Identify which cell holds the provided text, then report its [x, y] central coordinate. 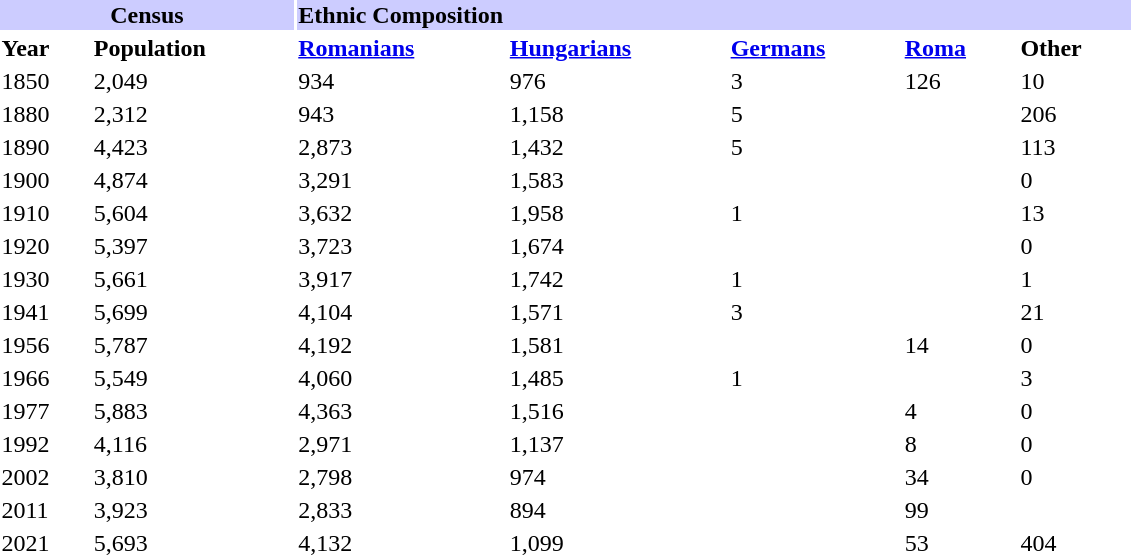
894 [617, 510]
974 [617, 477]
976 [617, 81]
4 [960, 411]
4,192 [401, 345]
5,883 [192, 411]
5,699 [192, 312]
1992 [44, 444]
1,158 [617, 114]
Romanians [401, 48]
4,423 [192, 147]
1,432 [617, 147]
1920 [44, 246]
1,571 [617, 312]
1956 [44, 345]
Hungarians [617, 48]
5,661 [192, 279]
126 [960, 81]
3,917 [401, 279]
99 [960, 510]
1900 [44, 180]
Year [44, 48]
2,798 [401, 477]
5,787 [192, 345]
1,137 [617, 444]
3,723 [401, 246]
4,116 [192, 444]
1941 [44, 312]
2,312 [192, 114]
1880 [44, 114]
4,104 [401, 312]
3,810 [192, 477]
1850 [44, 81]
4,060 [401, 378]
1930 [44, 279]
4,874 [192, 180]
1966 [44, 378]
1890 [44, 147]
5,549 [192, 378]
1910 [44, 213]
34 [960, 477]
2,971 [401, 444]
934 [401, 81]
2,833 [401, 510]
5,397 [192, 246]
Population [192, 48]
2002 [44, 477]
943 [401, 114]
1,583 [617, 180]
1,742 [617, 279]
8 [960, 444]
3,291 [401, 180]
4,363 [401, 411]
1,581 [617, 345]
14 [960, 345]
1,485 [617, 378]
3,632 [401, 213]
3,923 [192, 510]
2,049 [192, 81]
2,873 [401, 147]
1977 [44, 411]
2011 [44, 510]
Roma [960, 48]
1,674 [617, 246]
1,516 [617, 411]
Germans [814, 48]
1,958 [617, 213]
5,604 [192, 213]
Census [147, 15]
